Provide the [x, y] coordinate of the cell's center where the given text is located.  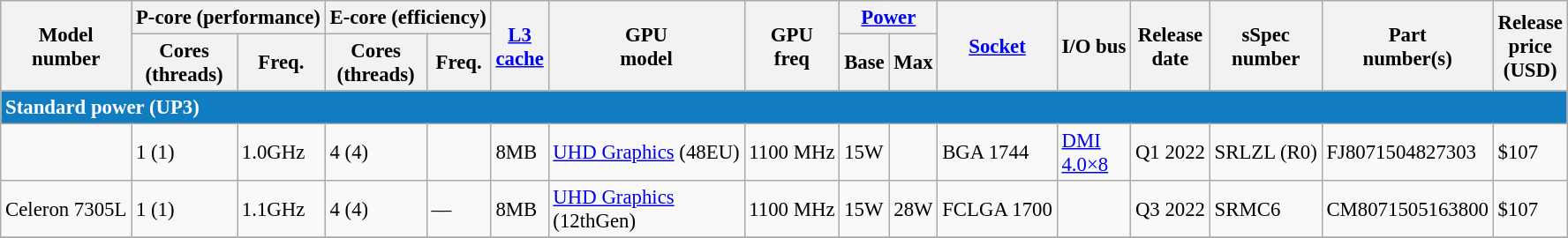
SRLZL (R0) [1266, 153]
Socket [998, 46]
FJ8071504827303 [1407, 153]
DMI 4.0×8 [1093, 153]
UHD Graphics (48EU) [646, 153]
Power [888, 18]
BGA 1744 [998, 153]
P-core (performance) [229, 18]
E-core (efficiency) [408, 18]
Standard power (UP3) [784, 108]
1.0GHz [282, 153]
FCLGA 1700 [998, 210]
UHD Graphics (12thGen) [646, 210]
CM8071505163800 [1407, 210]
28W [913, 210]
Max [913, 63]
Q1 2022 [1171, 153]
Q3 2022 [1171, 210]
1.1GHz [282, 210]
Modelnumber [66, 46]
Releaseprice (USD) [1530, 46]
Base [864, 63]
SRMC6 [1266, 210]
GPUmodel [646, 46]
L3cache [519, 46]
Partnumber(s) [1407, 46]
I/O bus [1093, 46]
— [459, 210]
Celeron 7305L [66, 210]
Releasedate [1171, 46]
sSpecnumber [1266, 46]
GPUfreq [792, 46]
